For the text-containing cell, return its midpoint in [X, Y] coordinate format. 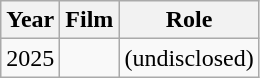
(undisclosed) [189, 58]
Film [90, 20]
2025 [30, 58]
Year [30, 20]
Role [189, 20]
